Identify which cell holds the provided text, then report its (X, Y) central coordinate. 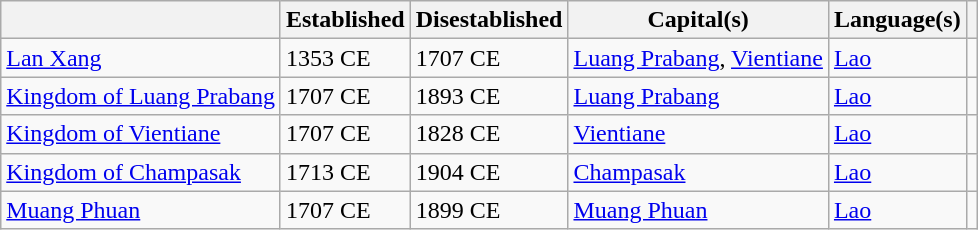
Champasak (698, 172)
Kingdom of Vientiane (141, 134)
Language(s) (897, 20)
Disestablished (489, 20)
Kingdom of Champasak (141, 172)
1893 CE (489, 96)
Established (345, 20)
Lan Xang (141, 58)
1353 CE (345, 58)
Capital(s) (698, 20)
1899 CE (489, 210)
1904 CE (489, 172)
1713 CE (345, 172)
Kingdom of Luang Prabang (141, 96)
Luang Prabang (698, 96)
Vientiane (698, 134)
Luang Prabang, Vientiane (698, 58)
1828 CE (489, 134)
